Return the (x, y) coordinate for the center point of the cell that contains the specified text.  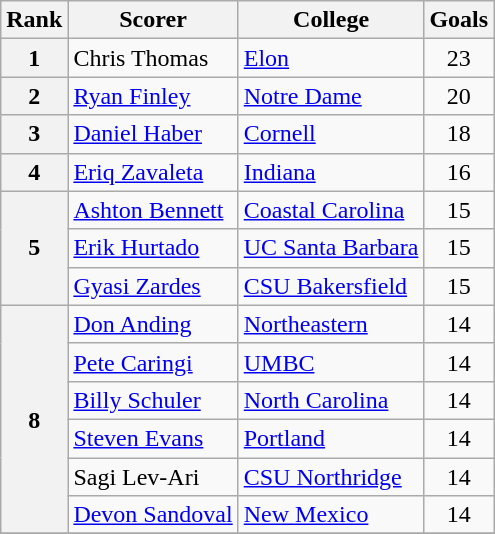
Ashton Bennett (153, 210)
Cornell (331, 134)
Portland (331, 438)
UC Santa Barbara (331, 248)
Billy Schuler (153, 400)
CSU Bakersfield (331, 286)
Indiana (331, 172)
College (331, 20)
Eriq Zavaleta (153, 172)
Sagi Lev-Ari (153, 477)
Ryan Finley (153, 96)
Notre Dame (331, 96)
1 (34, 58)
Devon Sandoval (153, 515)
Scorer (153, 20)
2 (34, 96)
North Carolina (331, 400)
Erik Hurtado (153, 248)
CSU Northridge (331, 477)
3 (34, 134)
Chris Thomas (153, 58)
18 (459, 134)
Coastal Carolina (331, 210)
Rank (34, 20)
Don Anding (153, 324)
20 (459, 96)
Northeastern (331, 324)
Daniel Haber (153, 134)
16 (459, 172)
8 (34, 419)
Elon (331, 58)
Goals (459, 20)
5 (34, 248)
Pete Caringi (153, 362)
Steven Evans (153, 438)
Gyasi Zardes (153, 286)
23 (459, 58)
4 (34, 172)
UMBC (331, 362)
New Mexico (331, 515)
